Identify which cell holds the provided text, then report its (x, y) central coordinate. 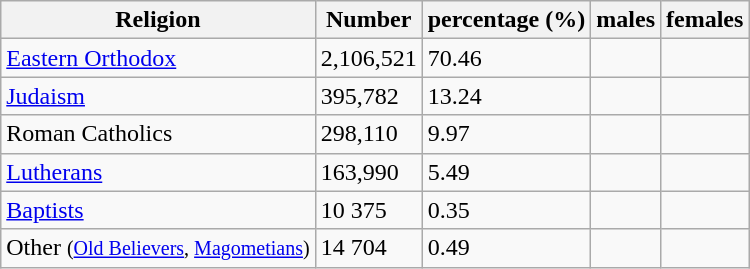
13.24 (506, 96)
Religion (158, 20)
9.97 (506, 134)
5.49 (506, 172)
0.35 (506, 210)
0.49 (506, 248)
Judaism (158, 96)
females (705, 20)
percentage (%) (506, 20)
298,110 (368, 134)
70.46 (506, 58)
14 704 (368, 248)
2,106,521 (368, 58)
395,782 (368, 96)
Baptists (158, 210)
Roman Catholics (158, 134)
Number (368, 20)
males (626, 20)
163,990 (368, 172)
Other (Old Believers, Magometians) (158, 248)
10 375 (368, 210)
Eastern Orthodox (158, 58)
Lutherans (158, 172)
